Extract the [X, Y] coordinate from the center of the cell holding the provided text.  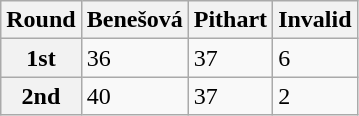
Pithart [230, 20]
2nd [41, 96]
Benešová [134, 20]
36 [134, 58]
1st [41, 58]
Round [41, 20]
Invalid [315, 20]
2 [315, 96]
40 [134, 96]
6 [315, 58]
